Output the [X, Y] coordinate of the center of the cell containing the given text.  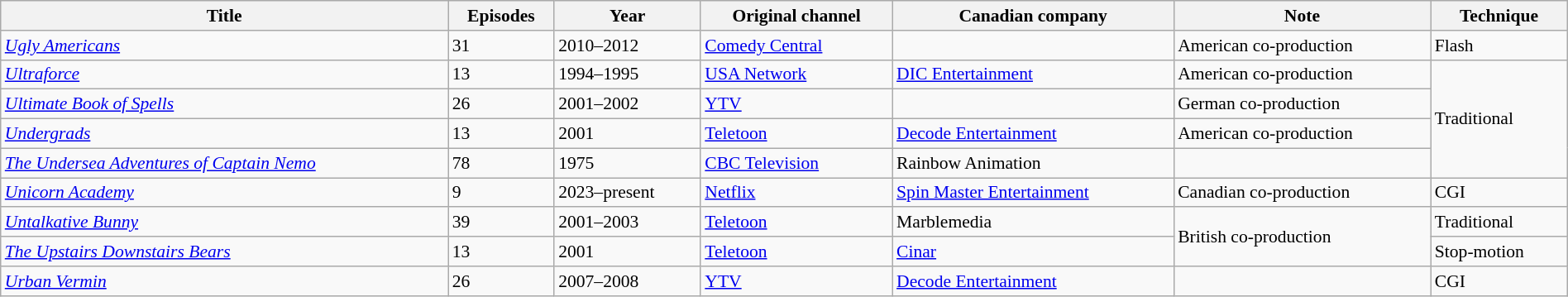
2001–2003 [627, 223]
Note [1302, 16]
2001–2002 [627, 104]
39 [501, 223]
2023–present [627, 193]
1975 [627, 163]
Ultimate Book of Spells [225, 104]
Marblemedia [1033, 223]
Canadian co-production [1302, 193]
The Undersea Adventures of Captain Nemo [225, 163]
2010–2012 [627, 46]
Untalkative Bunny [225, 223]
Ugly Americans [225, 46]
USA Network [796, 74]
Technique [1499, 16]
1994–1995 [627, 74]
Stop-motion [1499, 251]
DIC Entertainment [1033, 74]
CBC Television [796, 163]
Rainbow Animation [1033, 163]
2007–2008 [627, 281]
The Upstairs Downstairs Bears [225, 251]
9 [501, 193]
British co-production [1302, 237]
Cinar [1033, 251]
Year [627, 16]
Unicorn Academy [225, 193]
Canadian company [1033, 16]
Urban Vermin [225, 281]
Flash [1499, 46]
Undergrads [225, 134]
Ultraforce [225, 74]
31 [501, 46]
Episodes [501, 16]
Comedy Central [796, 46]
German co-production [1302, 104]
Spin Master Entertainment [1033, 193]
78 [501, 163]
Original channel [796, 16]
Title [225, 16]
Netflix [796, 193]
